Locate the cell with the specified text and output its [x, y] center coordinate. 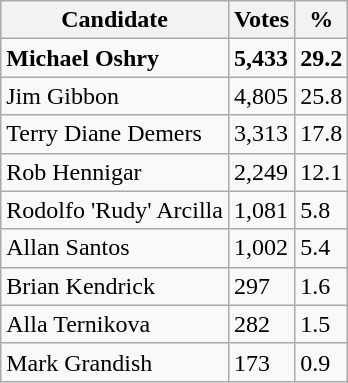
173 [261, 362]
Rodolfo 'Rudy' Arcilla [115, 210]
12.1 [322, 172]
Mark Grandish [115, 362]
Brian Kendrick [115, 286]
Terry Diane Demers [115, 134]
Jim Gibbon [115, 96]
Votes [261, 20]
5.8 [322, 210]
Rob Hennigar [115, 172]
1,081 [261, 210]
5,433 [261, 58]
0.9 [322, 362]
25.8 [322, 96]
% [322, 20]
Candidate [115, 20]
Allan Santos [115, 248]
1,002 [261, 248]
29.2 [322, 58]
1.5 [322, 324]
17.8 [322, 134]
2,249 [261, 172]
282 [261, 324]
4,805 [261, 96]
Michael Oshry [115, 58]
3,313 [261, 134]
Alla Ternikova [115, 324]
297 [261, 286]
5.4 [322, 248]
1.6 [322, 286]
